Determine the (x, y) coordinate at the center of the cell enclosing the given text.  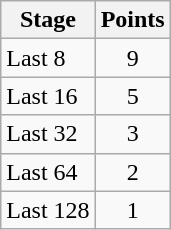
Points (132, 20)
5 (132, 96)
Last 8 (48, 58)
9 (132, 58)
1 (132, 210)
Last 64 (48, 172)
Last 32 (48, 134)
Last 16 (48, 96)
Stage (48, 20)
Last 128 (48, 210)
3 (132, 134)
2 (132, 172)
